From the cell containing the given text, extract its center point as (X, Y) coordinate. 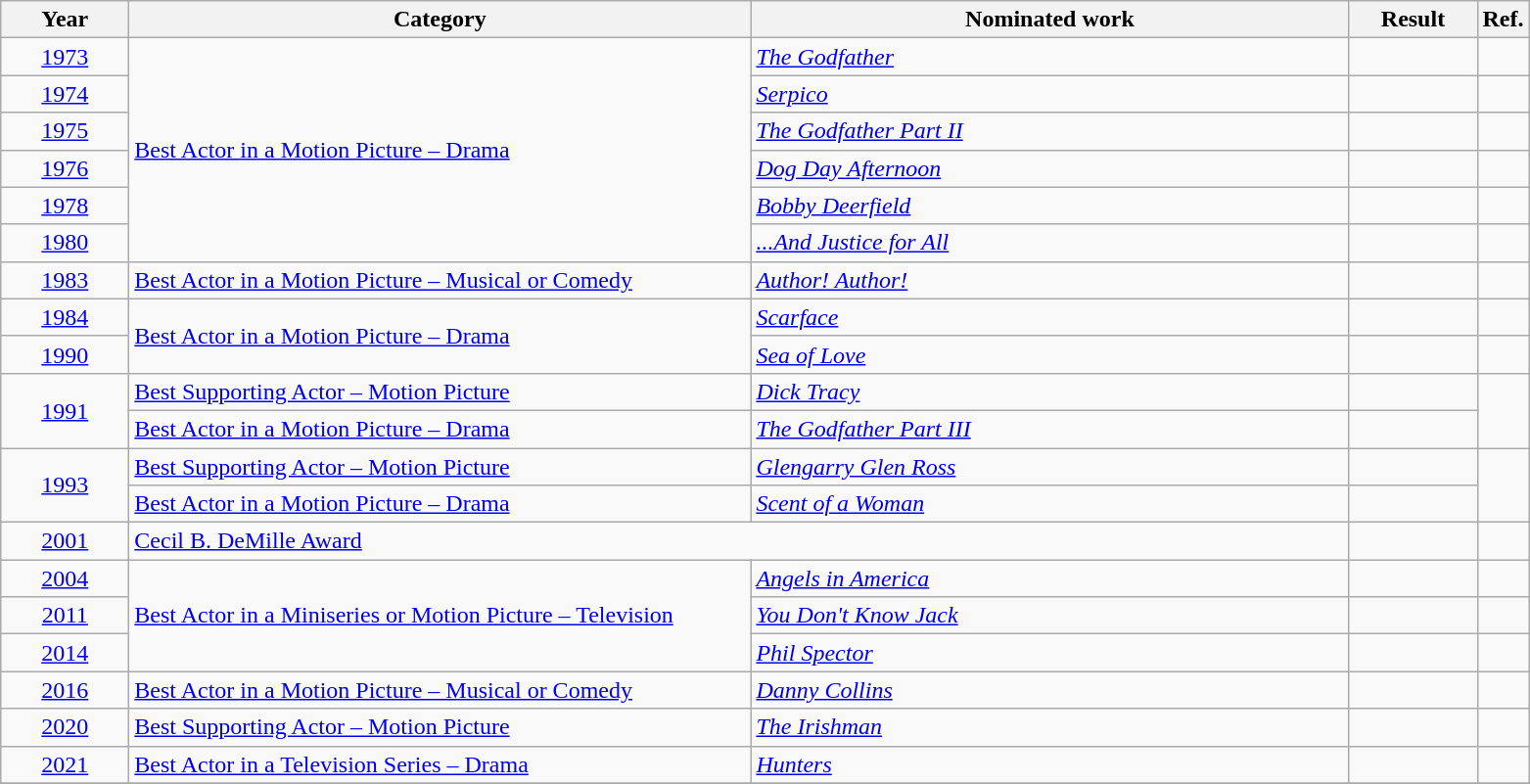
1984 (65, 317)
1991 (65, 410)
Cecil B. DeMille Award (739, 541)
Ref. (1504, 20)
1993 (65, 485)
1976 (65, 168)
2014 (65, 653)
Nominated work (1049, 20)
1990 (65, 354)
2020 (65, 727)
Angels in America (1049, 578)
Year (65, 20)
2004 (65, 578)
Scarface (1049, 317)
2011 (65, 616)
The Irishman (1049, 727)
Danny Collins (1049, 690)
2021 (65, 764)
The Godfather Part II (1049, 131)
Dog Day Afternoon (1049, 168)
1973 (65, 57)
Best Actor in a Miniseries or Motion Picture – Television (440, 616)
1975 (65, 131)
Sea of Love (1049, 354)
Result (1414, 20)
Hunters (1049, 764)
1980 (65, 243)
1978 (65, 206)
Category (440, 20)
Author! Author! (1049, 280)
Phil Spector (1049, 653)
...And Justice for All (1049, 243)
Best Actor in a Television Series – Drama (440, 764)
Dick Tracy (1049, 392)
2016 (65, 690)
1983 (65, 280)
Serpico (1049, 94)
2001 (65, 541)
1974 (65, 94)
The Godfather Part III (1049, 429)
You Don't Know Jack (1049, 616)
Scent of a Woman (1049, 504)
Glengarry Glen Ross (1049, 467)
The Godfather (1049, 57)
Bobby Deerfield (1049, 206)
